Return the (X, Y) coordinate for the center point of the cell that contains the specified text.  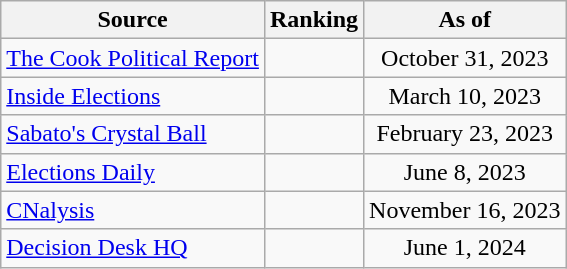
June 8, 2023 (465, 172)
Inside Elections (133, 96)
Ranking (314, 20)
Elections Daily (133, 172)
June 1, 2024 (465, 248)
Decision Desk HQ (133, 248)
November 16, 2023 (465, 210)
February 23, 2023 (465, 134)
As of (465, 20)
Source (133, 20)
March 10, 2023 (465, 96)
October 31, 2023 (465, 58)
The Cook Political Report (133, 58)
Sabato's Crystal Ball (133, 134)
CNalysis (133, 210)
